Find where the given text appears and provide that cell's center as (x, y) coordinate. 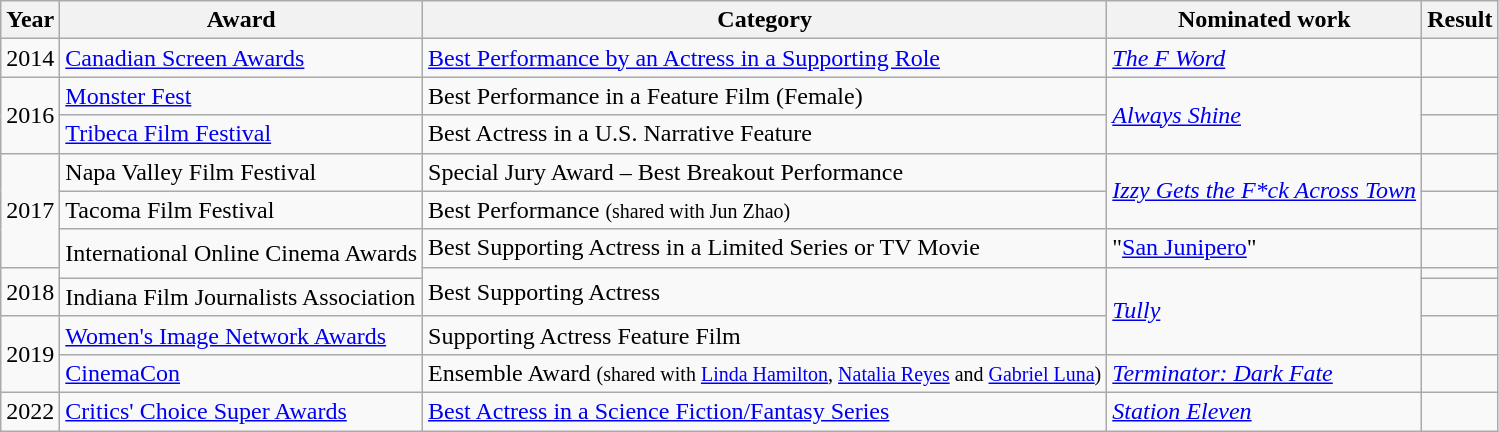
Supporting Actress Feature Film (765, 335)
Ensemble Award (shared with Linda Hamilton, Natalia Reyes and Gabriel Luna) (765, 373)
Best Performance (shared with Jun Zhao) (765, 210)
Canadian Screen Awards (242, 58)
Result (1460, 20)
Category (765, 20)
Award (242, 20)
Napa Valley Film Festival (242, 172)
Best Supporting Actress in a Limited Series or TV Movie (765, 248)
2019 (30, 354)
Best Actress in a Science Fiction/Fantasy Series (765, 411)
Best Actress in a U.S. Narrative Feature (765, 134)
CinemaCon (242, 373)
International Online Cinema Awards (242, 254)
Terminator: Dark Fate (1264, 373)
Women's Image Network Awards (242, 335)
Indiana Film Journalists Association (242, 297)
Best Performance by an Actress in a Supporting Role (765, 58)
Tacoma Film Festival (242, 210)
2022 (30, 411)
Best Supporting Actress (765, 292)
2016 (30, 115)
Tully (1264, 310)
Best Performance in a Feature Film (Female) (765, 96)
2017 (30, 210)
Year (30, 20)
"San Junipero" (1264, 248)
The F Word (1264, 58)
2014 (30, 58)
Special Jury Award – Best Breakout Performance (765, 172)
Monster Fest (242, 96)
Nominated work (1264, 20)
Izzy Gets the F*ck Across Town (1264, 191)
2018 (30, 292)
Tribeca Film Festival (242, 134)
Station Eleven (1264, 411)
Always Shine (1264, 115)
Critics' Choice Super Awards (242, 411)
